For the text-containing cell, return its midpoint in (x, y) coordinate format. 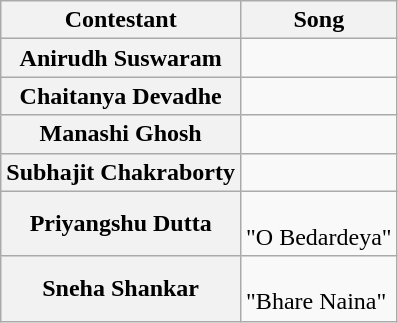
Contestant (121, 20)
Anirudh Suswaram (121, 58)
Subhajit Chakraborty (121, 172)
Manashi Ghosh (121, 134)
"O Bedardeya" (320, 224)
Priyangshu Dutta (121, 224)
Sneha Shankar (121, 288)
Chaitanya Devadhe (121, 96)
"Bhare Naina" (320, 288)
Song (320, 20)
